Identify which cell holds the provided text, then report its (x, y) central coordinate. 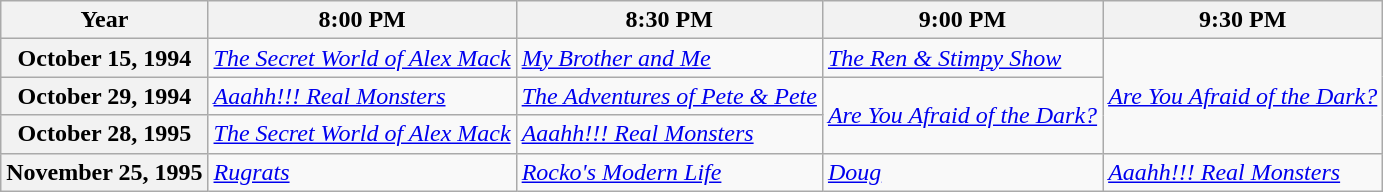
The Adventures of Pete & Pete (669, 96)
9:30 PM (1243, 20)
8:30 PM (669, 20)
Year (104, 20)
Doug (962, 172)
October 15, 1994 (104, 58)
8:00 PM (362, 20)
Rugrats (362, 172)
9:00 PM (962, 20)
November 25, 1995 (104, 172)
October 29, 1994 (104, 96)
Rocko's Modern Life (669, 172)
October 28, 1995 (104, 134)
My Brother and Me (669, 58)
The Ren & Stimpy Show (962, 58)
